Scan for the cell matching the given text and deliver its (x, y) coordinate at center. 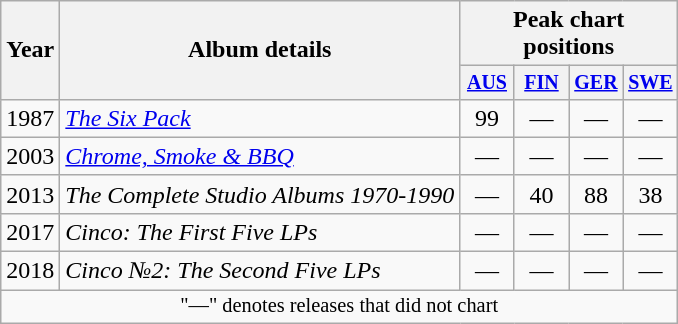
2003 (30, 156)
AUS (487, 82)
2017 (30, 232)
Chrome, Smoke & BBQ (260, 156)
GER (596, 82)
1987 (30, 118)
2013 (30, 194)
2018 (30, 271)
FIN (541, 82)
Cinco: The First Five LPs (260, 232)
Album details (260, 50)
The Six Pack (260, 118)
40 (541, 194)
Cinco №2: The Second Five LPs (260, 271)
The Complete Studio Albums 1970-1990 (260, 194)
"—" denotes releases that did not chart (340, 307)
38 (650, 194)
Year (30, 50)
88 (596, 194)
SWE (650, 82)
99 (487, 118)
Peak chart positions (569, 34)
